Return (X, Y) of the center of cell containing provided text 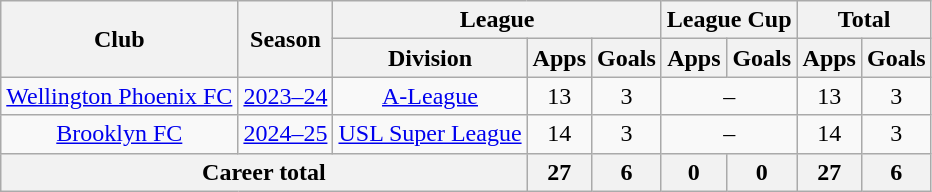
Career total (264, 172)
Division (430, 58)
Wellington Phoenix FC (120, 96)
USL Super League (430, 134)
Season (286, 39)
Brooklyn FC (120, 134)
League (497, 20)
Club (120, 39)
League Cup (729, 20)
A-League (430, 96)
2023–24 (286, 96)
2024–25 (286, 134)
Total (864, 20)
